Identify which cell holds the provided text, then report its (x, y) central coordinate. 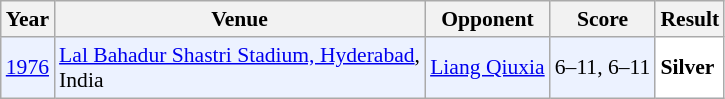
Score (603, 19)
Lal Bahadur Shastri Stadium, Hyderabad, India (240, 68)
6–11, 6–11 (603, 68)
Silver (690, 68)
Opponent (488, 19)
Result (690, 19)
Venue (240, 19)
1976 (28, 68)
Liang Qiuxia (488, 68)
Year (28, 19)
